Capture the cell that displays the provided text and extract its (X, Y) central coordinate. 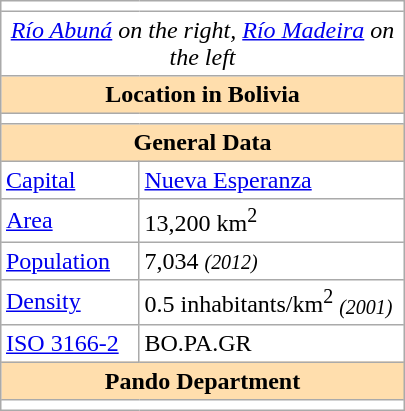
Area (70, 221)
7,034 (2012) (272, 262)
BO.PA.GR (272, 343)
Nueva Esperanza (272, 180)
General Data (203, 143)
Río Abuná on the right, Río Madeira on the left (203, 43)
ISO 3166-2 (70, 343)
Density (70, 302)
Pando Department (203, 381)
Population (70, 262)
13,200 km2 (272, 221)
0.5 inhabitants/km2 (2001) (272, 302)
Location in Bolivia (203, 95)
Capital (70, 180)
